Identify which cell holds the provided text, then report its [x, y] central coordinate. 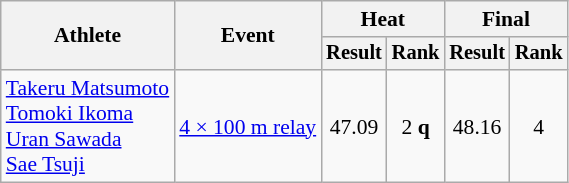
Heat [382, 19]
4 × 100 m relay [248, 126]
4 [539, 126]
48.16 [477, 126]
2 q [416, 126]
Event [248, 36]
47.09 [354, 126]
Athlete [88, 36]
Takeru MatsumotoTomoki IkomaUran SawadaSae Tsuji [88, 126]
Final [506, 19]
